Extract the (x, y) coordinate from the center of the cell holding the provided text.  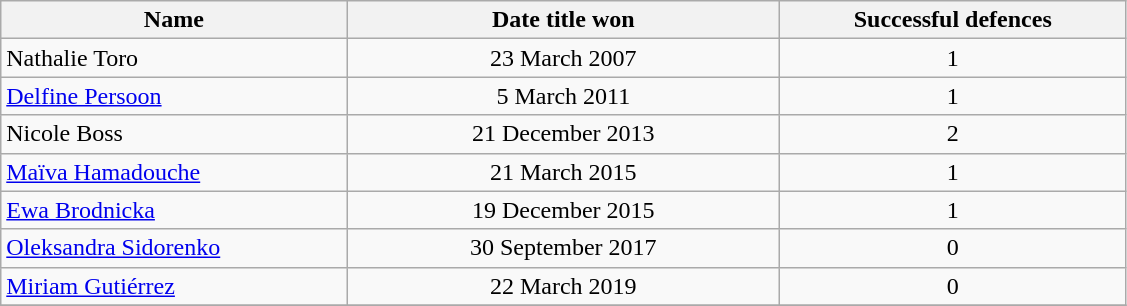
21 December 2013 (564, 134)
Miriam Gutiérrez (174, 286)
Oleksandra Sidorenko (174, 248)
Ewa Brodnicka (174, 210)
Nathalie Toro (174, 58)
30 September 2017 (564, 248)
22 March 2019 (564, 286)
23 March 2007 (564, 58)
Name (174, 20)
Maïva Hamadouche (174, 172)
19 December 2015 (564, 210)
Nicole Boss (174, 134)
2 (953, 134)
Date title won (564, 20)
5 March 2011 (564, 96)
21 March 2015 (564, 172)
Successful defences (953, 20)
Delfine Persoon (174, 96)
